Return [X, Y] of the center of cell containing provided text 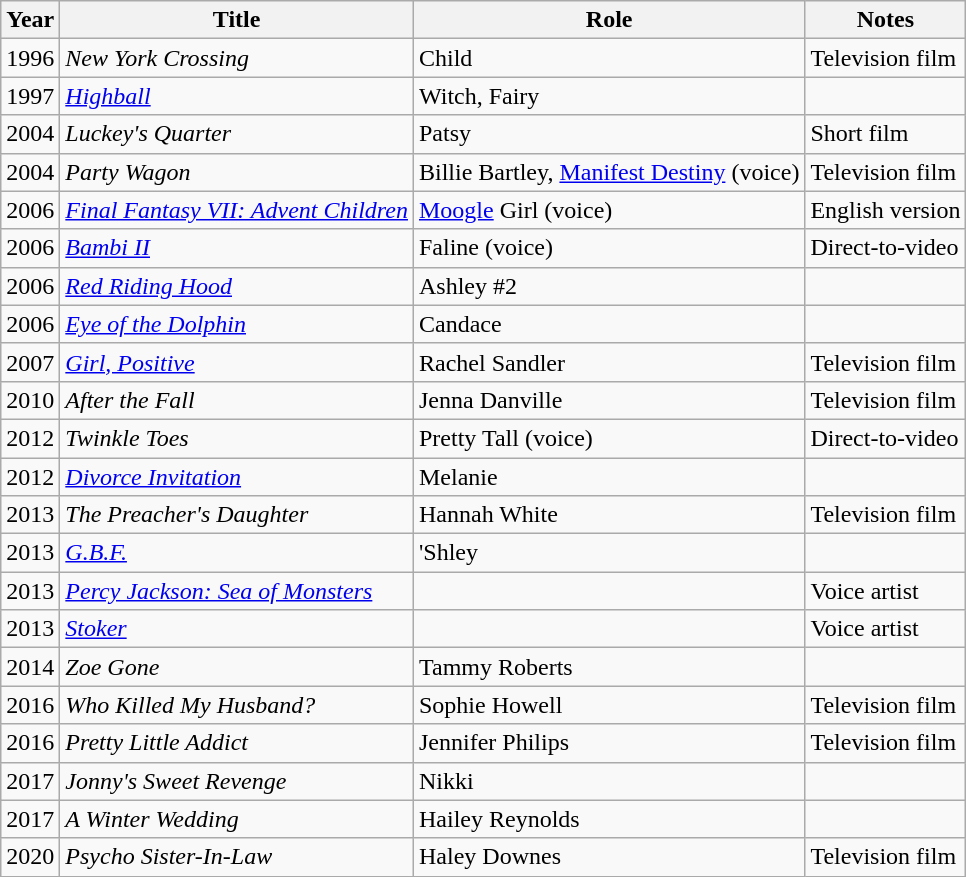
Twinkle Toes [237, 438]
Moogle Girl (voice) [608, 210]
Divorce Invitation [237, 477]
Jonny's Sweet Revenge [237, 781]
Title [237, 20]
The Preacher's Daughter [237, 515]
Percy Jackson: Sea of Monsters [237, 591]
G.B.F. [237, 553]
Faline (voice) [608, 248]
2020 [30, 857]
Stoker [237, 629]
A Winter Wedding [237, 819]
Zoe Gone [237, 667]
Witch, Fairy [608, 96]
English version [886, 210]
Psycho Sister-In-Law [237, 857]
Year [30, 20]
Child [608, 58]
Billie Bartley, Manifest Destiny (voice) [608, 172]
Patsy [608, 134]
Highball [237, 96]
Ashley #2 [608, 286]
New York Crossing [237, 58]
Eye of the Dolphin [237, 324]
2014 [30, 667]
Luckey's Quarter [237, 134]
1996 [30, 58]
Girl, Positive [237, 362]
Role [608, 20]
2007 [30, 362]
Hailey Reynolds [608, 819]
Party Wagon [237, 172]
Short film [886, 134]
Pretty Tall (voice) [608, 438]
Haley Downes [608, 857]
'Shley [608, 553]
Tammy Roberts [608, 667]
After the Fall [237, 400]
Final Fantasy VII: Advent Children [237, 210]
Jennifer Philips [608, 743]
Hannah White [608, 515]
Pretty Little Addict [237, 743]
Melanie [608, 477]
2010 [30, 400]
Red Riding Hood [237, 286]
Sophie Howell [608, 705]
Rachel Sandler [608, 362]
Notes [886, 20]
Candace [608, 324]
Bambi II [237, 248]
1997 [30, 96]
Nikki [608, 781]
Jenna Danville [608, 400]
Who Killed My Husband? [237, 705]
